For the text-containing cell, return its midpoint in [X, Y] coordinate format. 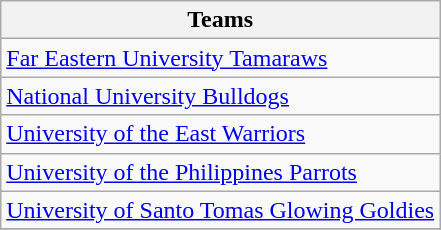
Teams [220, 20]
National University Bulldogs [220, 96]
University of the Philippines Parrots [220, 172]
Far Eastern University Tamaraws [220, 58]
University of the East Warriors [220, 134]
University of Santo Tomas Glowing Goldies [220, 210]
